Provide the (x, y) coordinate of the cell's center where the given text is located.  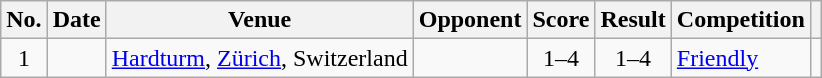
Score (561, 20)
Opponent (470, 20)
Result (633, 20)
1 (24, 58)
Competition (740, 20)
Venue (260, 20)
Hardturm, Zürich, Switzerland (260, 58)
No. (24, 20)
Friendly (740, 58)
Date (76, 20)
